Return the [X, Y] coordinate for the center point of the cell that contains the specified text.  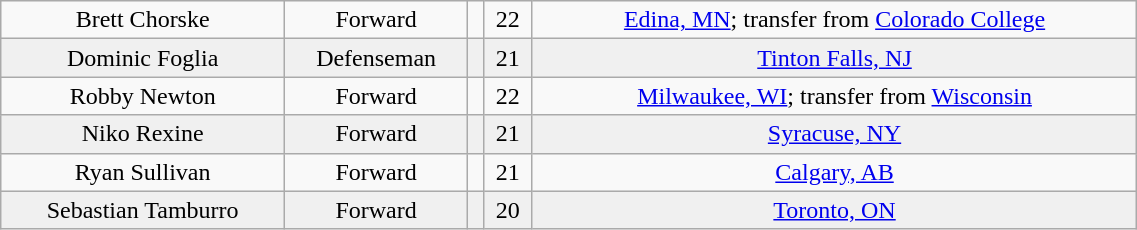
Dominic Foglia [143, 58]
Ryan Sullivan [143, 172]
Defenseman [376, 58]
Toronto, ON [834, 210]
Milwaukee, WI; transfer from Wisconsin [834, 96]
Edina, MN; transfer from Colorado College [834, 20]
Brett Chorske [143, 20]
Calgary, AB [834, 172]
Niko Rexine [143, 134]
Syracuse, NY [834, 134]
Tinton Falls, NJ [834, 58]
Sebastian Tamburro [143, 210]
20 [508, 210]
Robby Newton [143, 96]
